Return (x, y) of the center of cell containing provided text 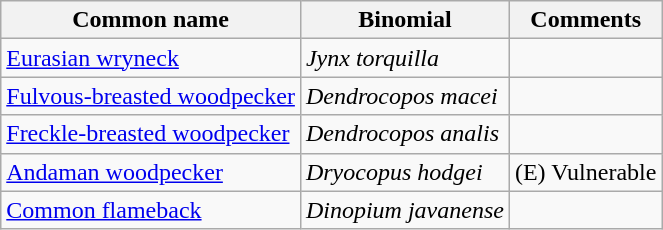
Dendrocopos analis (404, 134)
Eurasian wryneck (151, 58)
Common name (151, 20)
Andaman woodpecker (151, 172)
Binomial (404, 20)
Comments (585, 20)
Jynx torquilla (404, 58)
Common flameback (151, 210)
Dinopium javanense (404, 210)
(E) Vulnerable (585, 172)
Freckle-breasted woodpecker (151, 134)
Fulvous-breasted woodpecker (151, 96)
Dryocopus hodgei (404, 172)
Dendrocopos macei (404, 96)
